Capture the cell that displays the provided text and extract its [X, Y] central coordinate. 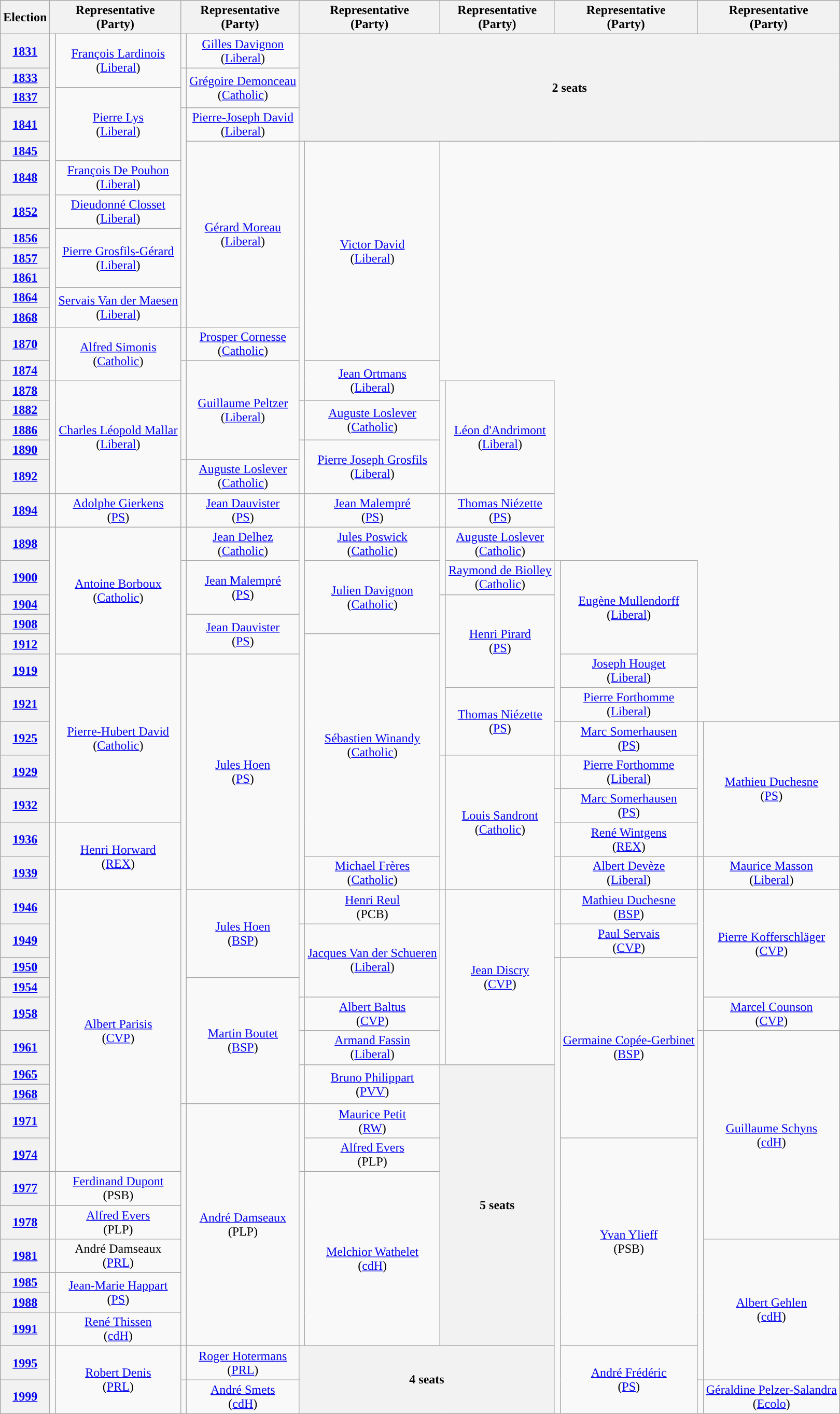
René Wintgens(REX) [628, 839]
1856 [25, 238]
André Damseaux(PRL) [118, 1256]
Albert Parisis(CVP) [118, 1031]
1874 [25, 371]
1900 [25, 578]
Pierre Kofferschläger(CVP) [772, 944]
Maurice Masson(Liberal) [772, 874]
Antoine Borboux(Catholic) [118, 590]
1950 [25, 967]
1878 [25, 391]
Jean Ortmans(Liberal) [372, 381]
René Thissen(cdH) [118, 1329]
André Frédéric(PS) [628, 1380]
Albert Devèze(Liberal) [628, 874]
1939 [25, 874]
Election [25, 18]
Henri Reul(PCB) [372, 907]
Guillaume Peltzer(Liberal) [243, 410]
Alfred Simonis(Catholic) [118, 354]
1988 [25, 1302]
1921 [25, 704]
Albert Gehlen(cdH) [772, 1309]
1894 [25, 510]
Jean Delhez(Catholic) [243, 544]
1864 [25, 297]
1833 [25, 78]
4 seats [427, 1380]
Henri Horward(REX) [118, 856]
Joseph Houget(Liberal) [628, 670]
Pierre Grosfils-Gérard(Liberal) [118, 258]
1868 [25, 317]
1898 [25, 544]
Roger Hotermans(PRL) [243, 1363]
1845 [25, 151]
1974 [25, 1155]
Martin Boutet(BSP) [243, 1041]
1929 [25, 772]
Yvan Ylieff(PSB) [628, 1242]
1848 [25, 177]
Jean-Marie Happart(PS) [118, 1293]
Guillaume Schyns(cdH) [772, 1135]
Charles Léopold Mallar(Liberal) [118, 437]
Paul Servais(CVP) [628, 941]
1981 [25, 1256]
1861 [25, 278]
Léon d'Andrimont(Liberal) [500, 437]
1886 [25, 430]
1954 [25, 987]
Géraldine Pelzer-Salandra(Ecolo) [772, 1396]
Gilles Davignon(Liberal) [243, 51]
Bruno Philippart(PVV) [372, 1084]
1977 [25, 1188]
Jacques Van der Schueren(Liberal) [372, 961]
1978 [25, 1222]
Dieudonné Closset(Liberal) [118, 212]
1882 [25, 410]
Eugène Mullendorff(Liberal) [628, 607]
François De Pouhon(Liberal) [118, 177]
André Damseaux(PLP) [243, 1225]
Grégoire Demonceau(Catholic) [243, 88]
Jules Hoen(BSP) [243, 934]
1949 [25, 941]
1991 [25, 1329]
1892 [25, 476]
Marcel Counson(CVP) [772, 1014]
1837 [25, 98]
1999 [25, 1396]
1958 [25, 1014]
Raymond de Biolley(Catholic) [500, 578]
Melchior Wathelet(cdH) [372, 1258]
1890 [25, 450]
1831 [25, 51]
1985 [25, 1283]
1852 [25, 212]
Robert Denis(PRL) [118, 1380]
Armand Fassin(Liberal) [372, 1048]
Jules Hoen(PS) [243, 772]
Mathieu Duchesne(PS) [772, 788]
François Lardinois(Liberal) [118, 61]
Pierre Joseph Grosfils(Liberal) [372, 467]
1857 [25, 258]
Gérard Moreau(Liberal) [243, 234]
Adolphe Gierkens(PS) [118, 510]
Servais Van der Maesen(Liberal) [118, 307]
Ferdinand Dupont(PSB) [118, 1188]
1971 [25, 1120]
1995 [25, 1363]
Germaine Copée-Gerbinet(BSP) [628, 1048]
1870 [25, 344]
1968 [25, 1094]
1912 [25, 644]
Julien Davignon(Catholic) [372, 598]
Albert Baltus(CVP) [372, 1014]
Sébastien Winandy(Catholic) [372, 745]
1961 [25, 1048]
1841 [25, 124]
Jean Discry(CVP) [500, 977]
Louis Sandront(Catholic) [500, 823]
1925 [25, 738]
2 seats [569, 88]
5 seats [497, 1205]
1919 [25, 670]
Victor David(Liberal) [372, 251]
1965 [25, 1074]
1936 [25, 839]
Maurice Petit(RW) [372, 1120]
Pierre Lys(Liberal) [118, 124]
1904 [25, 604]
1908 [25, 624]
1946 [25, 907]
Mathieu Duchesne(BSP) [628, 907]
1932 [25, 806]
Pierre-Joseph David(Liberal) [243, 124]
Prosper Cornesse(Catholic) [243, 344]
Pierre-Hubert David(Catholic) [118, 738]
Henri Pirard(PS) [500, 641]
Jules Poswick(Catholic) [372, 544]
André Smets(cdH) [243, 1396]
Michael Frères(Catholic) [372, 874]
